Return the [x, y] coordinate for the center point of the cell that contains the specified text.  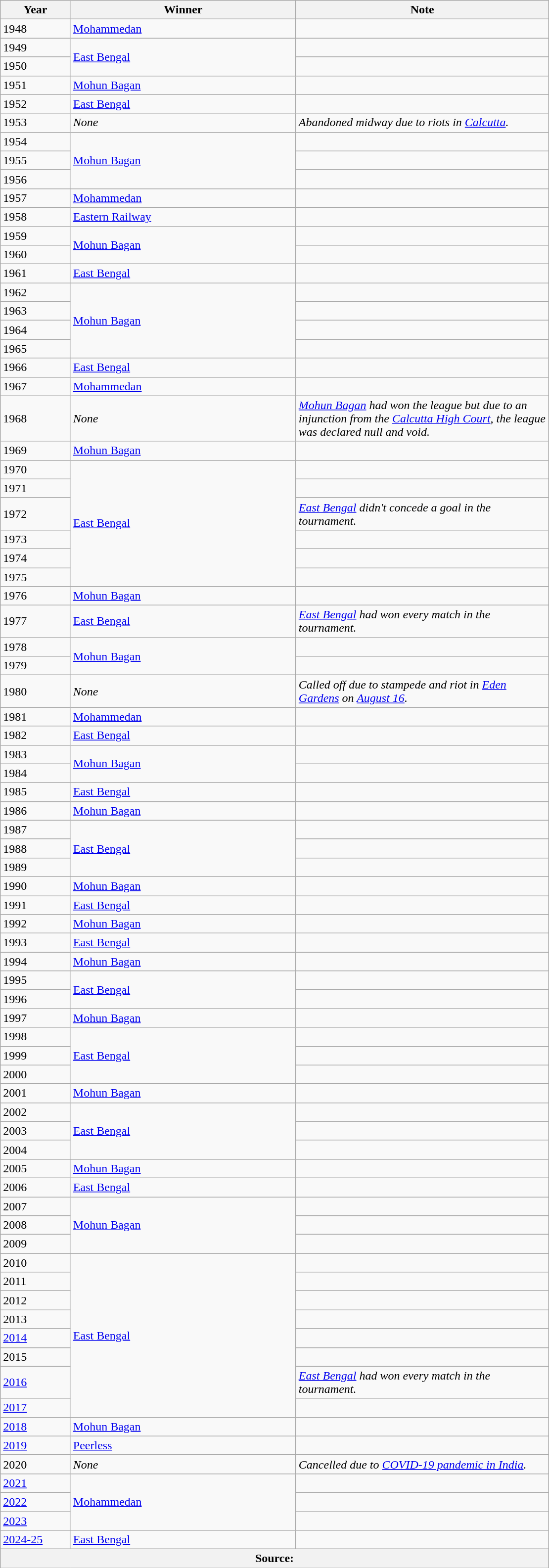
1994 [36, 962]
2001 [36, 1093]
2004 [36, 1150]
1978 [36, 647]
1999 [36, 1056]
2013 [36, 1319]
1993 [36, 943]
1955 [36, 160]
1998 [36, 1037]
2018 [36, 1427]
1974 [36, 558]
1973 [36, 539]
Mohun Bagan had won the league but due to an injunction from the Calcutta High Court, the league was declared null and void. [422, 418]
1980 [36, 692]
1967 [36, 386]
1990 [36, 886]
1959 [36, 236]
Source: [274, 1559]
1962 [36, 292]
1986 [36, 811]
2015 [36, 1357]
Eastern Railway [183, 217]
1958 [36, 217]
2000 [36, 1074]
1952 [36, 104]
Note [422, 10]
East Bengal didn't concede a goal in the tournament. [422, 513]
1949 [36, 47]
1972 [36, 513]
1992 [36, 924]
Year [36, 10]
1963 [36, 311]
2007 [36, 1206]
2020 [36, 1464]
1956 [36, 179]
2005 [36, 1168]
1987 [36, 830]
2002 [36, 1112]
1979 [36, 666]
2022 [36, 1502]
1965 [36, 349]
1968 [36, 418]
2011 [36, 1282]
2024-25 [36, 1540]
1960 [36, 255]
1951 [36, 85]
1977 [36, 621]
1948 [36, 29]
1964 [36, 330]
2008 [36, 1225]
Abandoned midway due to riots in Calcutta. [422, 123]
1966 [36, 368]
1997 [36, 1018]
1971 [36, 488]
Peerless [183, 1445]
1957 [36, 198]
2023 [36, 1521]
2017 [36, 1408]
1970 [36, 469]
2009 [36, 1244]
Called off due to stampede and riot in Eden Gardens on August 16. [422, 692]
2006 [36, 1187]
1982 [36, 736]
2019 [36, 1445]
1995 [36, 980]
1988 [36, 848]
1950 [36, 66]
Cancelled due to COVID-19 pandemic in India. [422, 1464]
1989 [36, 867]
1975 [36, 577]
1991 [36, 905]
2012 [36, 1300]
2016 [36, 1382]
1984 [36, 773]
1969 [36, 451]
1996 [36, 999]
1981 [36, 717]
2010 [36, 1263]
1953 [36, 123]
Winner [183, 10]
2021 [36, 1483]
2003 [36, 1131]
1961 [36, 274]
1985 [36, 792]
1983 [36, 754]
1976 [36, 596]
2014 [36, 1338]
1954 [36, 141]
